For the text-containing cell, return its midpoint in [x, y] coordinate format. 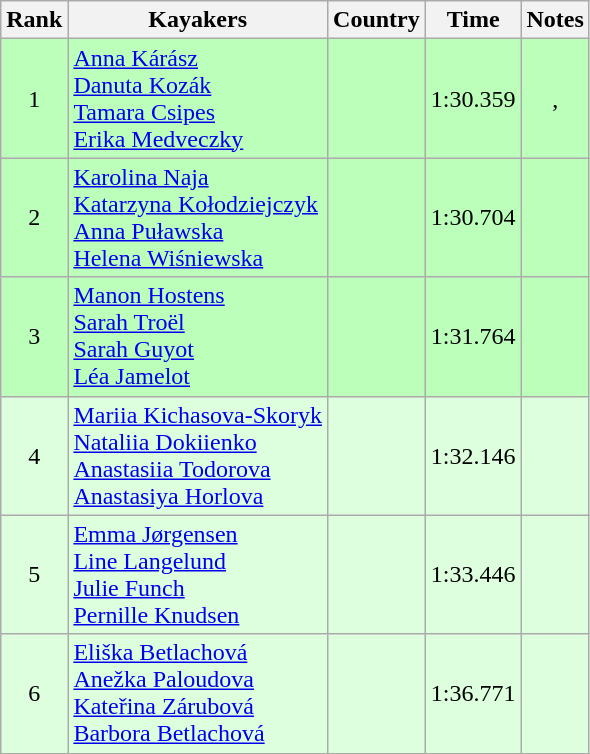
Anna KárászDanuta KozákTamara CsipesErika Medveczky [198, 98]
Notes [555, 20]
Kayakers [198, 20]
3 [34, 336]
2 [34, 218]
4 [34, 456]
Emma JørgensenLine LangelundJulie FunchPernille Knudsen [198, 574]
5 [34, 574]
Rank [34, 20]
1 [34, 98]
1:32.146 [473, 456]
6 [34, 694]
1:30.359 [473, 98]
Karolina NajaKatarzyna KołodziejczykAnna PuławskaHelena Wiśniewska [198, 218]
, [555, 98]
1:30.704 [473, 218]
Mariia Kichasova-SkorykNataliia DokiienkoAnastasiia TodorovaAnastasiya Horlova [198, 456]
Country [377, 20]
Time [473, 20]
Eliška BetlachováAnežka PaloudovaKateřina ZárubováBarbora Betlachová [198, 694]
Manon HostensSarah TroëlSarah GuyotLéa Jamelot [198, 336]
1:33.446 [473, 574]
1:36.771 [473, 694]
1:31.764 [473, 336]
